Detect which cell encompasses the target text, then output its (X, Y) center coordinate. 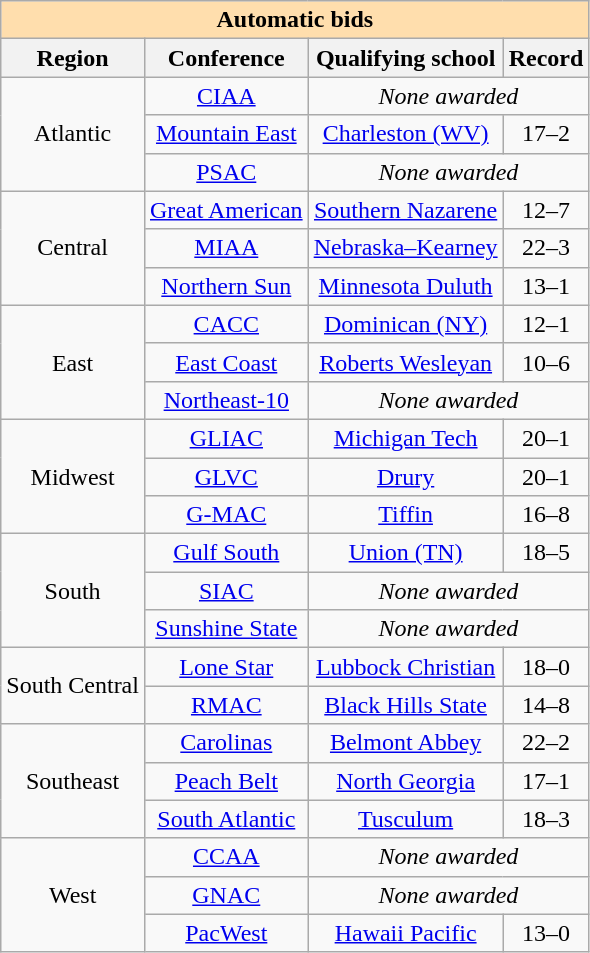
Northeast-10 (226, 400)
East (73, 362)
Southern Nazarene (406, 210)
GLVC (226, 477)
Belmont Abbey (406, 743)
CIAA (226, 96)
Conference (226, 58)
Lone Star (226, 667)
Nebraska–Kearney (406, 248)
Peach Belt (226, 781)
Michigan Tech (406, 438)
13–1 (546, 286)
GLIAC (226, 438)
17–2 (546, 134)
Tiffin (406, 515)
Carolinas (226, 743)
RMAC (226, 705)
G-MAC (226, 515)
Region (73, 58)
22–3 (546, 248)
Southeast (73, 781)
Qualifying school (406, 58)
Minnesota Duluth (406, 286)
Central (73, 248)
Charleston (WV) (406, 134)
Union (TN) (406, 553)
16–8 (546, 515)
Roberts Wesleyan (406, 362)
GNAC (226, 895)
Black Hills State (406, 705)
18–5 (546, 553)
Northern Sun (226, 286)
South Central (73, 686)
10–6 (546, 362)
East Coast (226, 362)
West (73, 895)
Gulf South (226, 553)
Record (546, 58)
SIAC (226, 591)
Dominican (NY) (406, 324)
South (73, 591)
Sunshine State (226, 629)
Atlantic (73, 134)
Automatic bids (295, 20)
Lubbock Christian (406, 667)
PSAC (226, 172)
12–7 (546, 210)
CCAA (226, 857)
Drury (406, 477)
18–0 (546, 667)
CACC (226, 324)
Hawaii Pacific (406, 933)
13–0 (546, 933)
Mountain East (226, 134)
12–1 (546, 324)
22–2 (546, 743)
Midwest (73, 476)
18–3 (546, 819)
Tusculum (406, 819)
MIAA (226, 248)
South Atlantic (226, 819)
PacWest (226, 933)
14–8 (546, 705)
17–1 (546, 781)
Great American (226, 210)
North Georgia (406, 781)
